Extract the [X, Y] coordinate from the center of the cell holding the provided text.  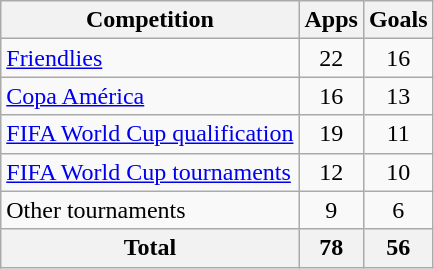
22 [331, 58]
FIFA World Cup tournaments [150, 172]
9 [331, 210]
Apps [331, 20]
Competition [150, 20]
78 [331, 248]
12 [331, 172]
13 [398, 96]
Goals [398, 20]
Other tournaments [150, 210]
Friendlies [150, 58]
Total [150, 248]
19 [331, 134]
6 [398, 210]
10 [398, 172]
Copa América [150, 96]
11 [398, 134]
FIFA World Cup qualification [150, 134]
56 [398, 248]
